Scan for the cell matching the given text and deliver its [X, Y] coordinate at center. 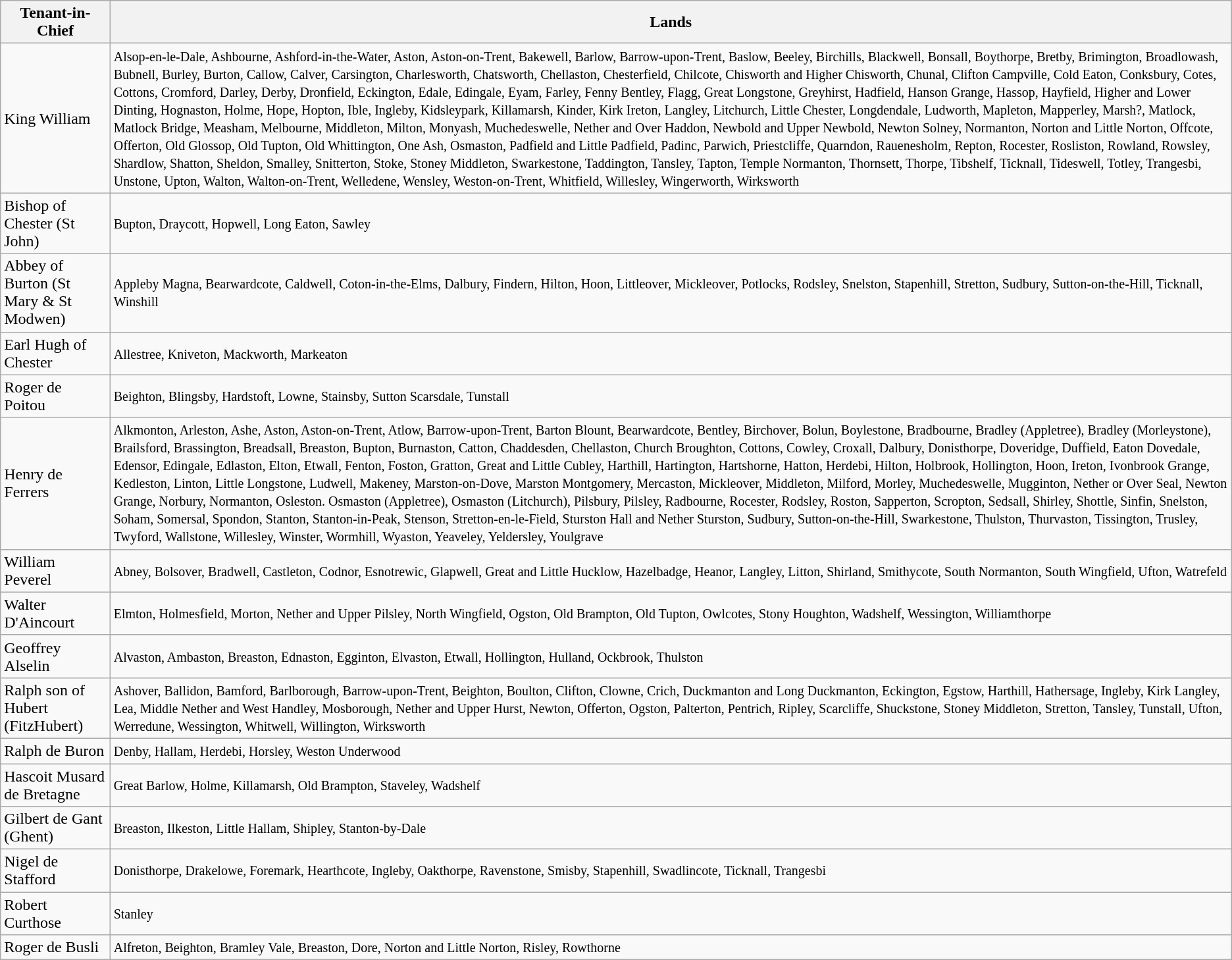
Lands [671, 22]
William Peverel [55, 570]
Bupton, Draycott, Hopwell, Long Eaton, Sawley [671, 223]
Gilbert de Gant (Ghent) [55, 828]
Donisthorpe, Drakelowe, Foremark, Hearthcote, Ingleby, Oakthorpe, Ravenstone, Smisby, Stapenhill, Swadlincote, Ticknall, Trangesbi [671, 870]
Alvaston, Ambaston, Breaston, Ednaston, Egginton, Elvaston, Etwall, Hollington, Hulland, Ockbrook, Thulston [671, 656]
Robert Curthose [55, 914]
Alfreton, Beighton, Bramley Vale, Breaston, Dore, Norton and Little Norton, Risley, Rowthorne [671, 947]
Ralph de Buron [55, 751]
Allestree, Kniveton, Mackworth, Markeaton [671, 353]
Geoffrey Alselin [55, 656]
Abbey of Burton (St Mary & St Modwen) [55, 292]
King William [55, 119]
Roger de Poitou [55, 396]
Beighton, Blingsby, Hardstoft, Lowne, Stainsby, Sutton Scarsdale, Tunstall [671, 396]
Bishop of Chester (St John) [55, 223]
Ralph son of Hubert (FitzHubert) [55, 708]
Walter D'Aincourt [55, 614]
Roger de Busli [55, 947]
Breaston, Ilkeston, Little Hallam, Shipley, Stanton-by-Dale [671, 828]
Great Barlow, Holme, Killamarsh, Old Brampton, Staveley, Wadshelf [671, 785]
Earl Hugh of Chester [55, 353]
Denby, Hallam, Herdebi, Horsley, Weston Underwood [671, 751]
Tenant-in-Chief [55, 22]
Henry de Ferrers [55, 483]
Nigel de Stafford [55, 870]
Stanley [671, 914]
Hascoit Musard de Bretagne [55, 785]
